From the cell containing the given text, extract its center point as (X, Y) coordinate. 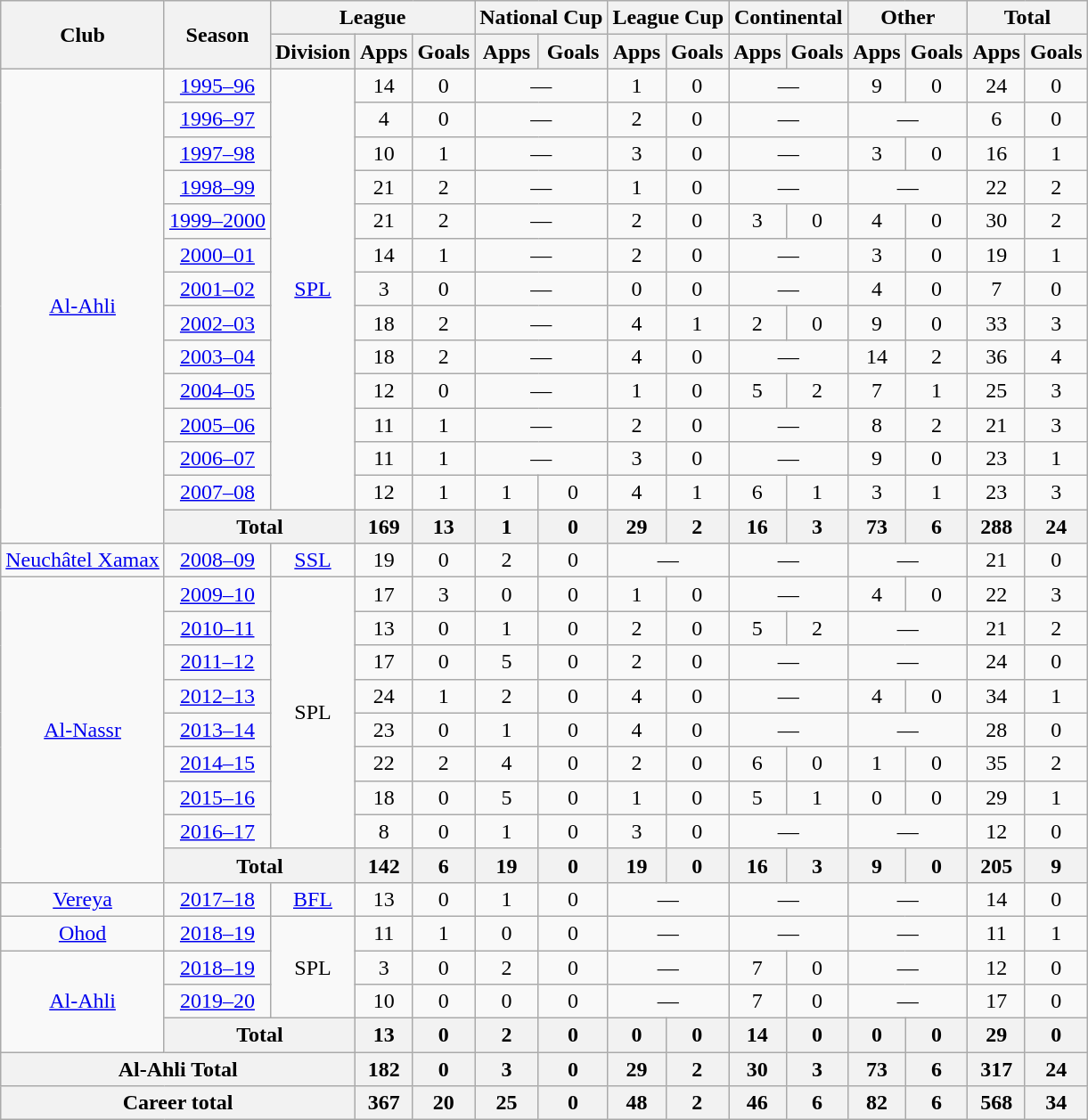
2002–03 (217, 323)
182 (384, 1069)
288 (996, 527)
SSL (312, 560)
2009–10 (217, 594)
2019–20 (217, 1001)
Division (312, 52)
1996–97 (217, 119)
1995–96 (217, 86)
1997–98 (217, 153)
Club (83, 35)
36 (996, 356)
2016–17 (217, 831)
367 (384, 1103)
20 (444, 1103)
BFL (312, 899)
1998–99 (217, 187)
Al-Nassr (83, 731)
Continental (789, 18)
35 (996, 764)
Season (217, 35)
46 (757, 1103)
Neuchâtel Xamax (83, 560)
2008–09 (217, 560)
League (372, 18)
2013–14 (217, 730)
2011–12 (217, 662)
Al-Ahli Total (178, 1069)
Vereya (83, 899)
Other (908, 18)
1999–2000 (217, 221)
205 (996, 865)
2017–18 (217, 899)
169 (384, 527)
2010–11 (217, 628)
2004–05 (217, 390)
2000–01 (217, 255)
2005–06 (217, 425)
28 (996, 730)
Career total (178, 1103)
317 (996, 1069)
2006–07 (217, 459)
48 (636, 1103)
2014–15 (217, 764)
568 (996, 1103)
2003–04 (217, 356)
142 (384, 865)
82 (877, 1103)
Ohod (83, 933)
2007–08 (217, 493)
National Cup (542, 18)
33 (996, 323)
2012–13 (217, 696)
2001–02 (217, 289)
2015–16 (217, 797)
League Cup (668, 18)
